From the cell containing the given text, extract its center point as [X, Y] coordinate. 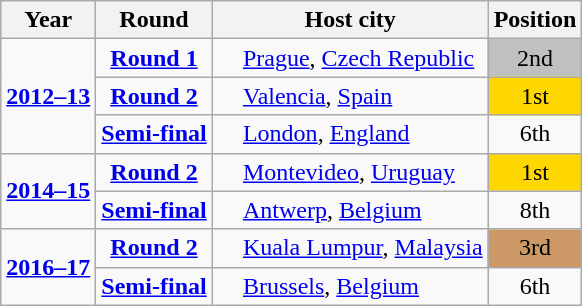
Year [48, 20]
Kuala Lumpur, Malaysia [350, 248]
Round 1 [154, 58]
Valencia, Spain [350, 96]
3rd [535, 248]
Host city [350, 20]
Antwerp, Belgium [350, 210]
Round [154, 20]
Montevideo, Uruguay [350, 172]
Prague, Czech Republic [350, 58]
2016–17 [48, 267]
8th [535, 210]
2014–15 [48, 191]
Brussels, Belgium [350, 286]
Position [535, 20]
2012–13 [48, 96]
London, England [350, 134]
2nd [535, 58]
